Return [X, Y] of the center of cell containing provided text 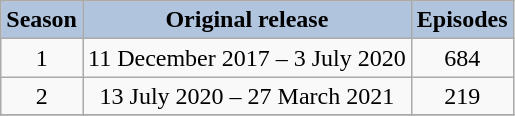
13 July 2020 – 27 March 2021 [246, 96]
Season [42, 20]
11 December 2017 – 3 July 2020 [246, 58]
2 [42, 96]
Original release [246, 20]
684 [462, 58]
Episodes [462, 20]
219 [462, 96]
1 [42, 58]
